Return the (x, y) coordinate for the center point of the cell that contains the specified text.  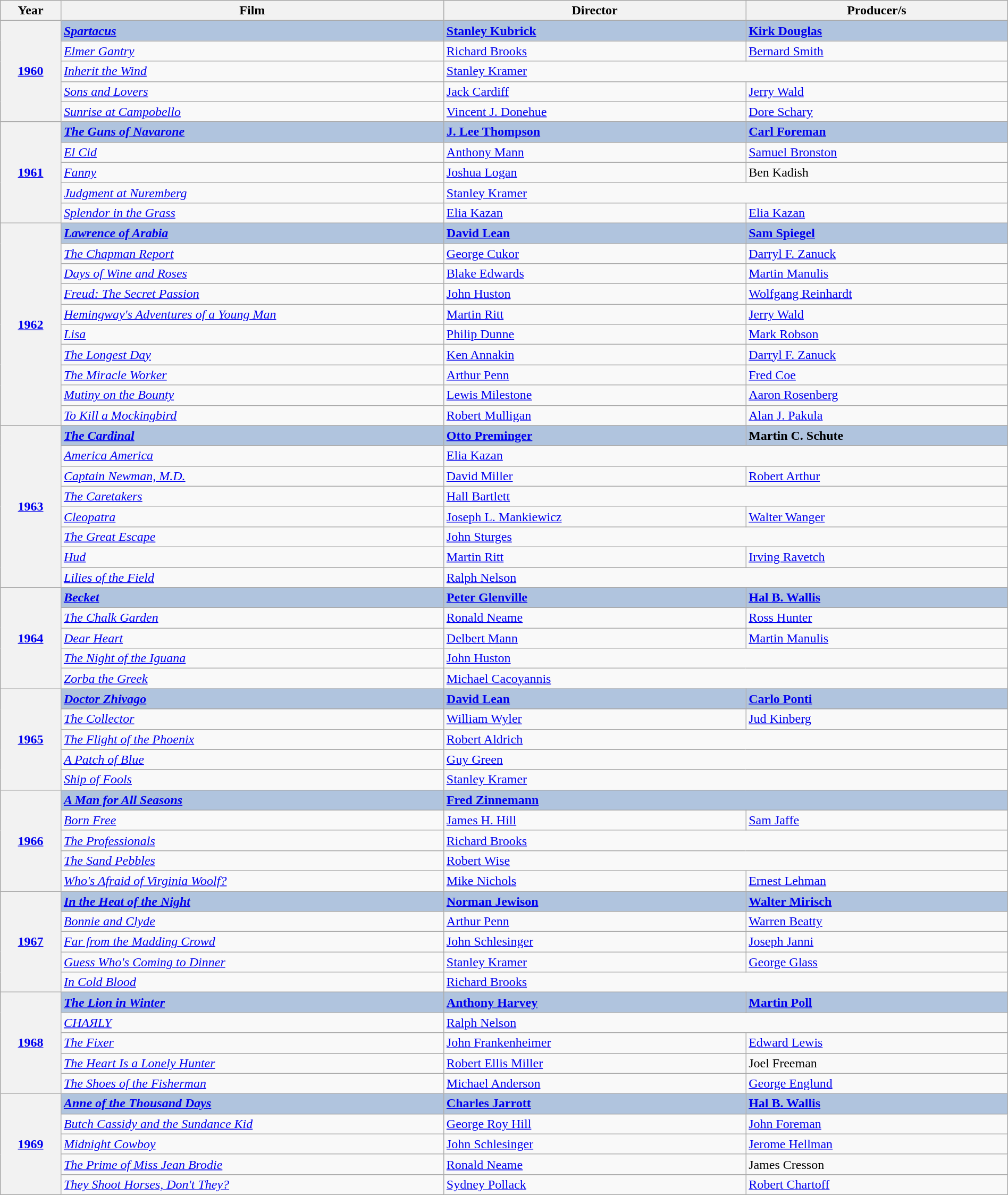
Dore Schary (877, 112)
Dear Heart (252, 638)
Who's Afraid of Virginia Woolf? (252, 881)
The Fixer (252, 1043)
Lilies of the Field (252, 577)
Charles Jarrott (594, 1104)
Carlo Ponti (877, 699)
George Roy Hill (594, 1124)
Mike Nichols (594, 881)
The Lion in Winter (252, 1002)
Jud Kinberg (877, 719)
In the Heat of the Night (252, 901)
Days of Wine and Roses (252, 274)
The Sand Pebbles (252, 860)
Doctor Zhivago (252, 699)
George Glass (877, 962)
Anthony Mann (594, 152)
John Sturges (725, 537)
Lisa (252, 335)
Director (594, 11)
George Englund (877, 1083)
Splendor in the Grass (252, 213)
Peter Glenville (594, 598)
Blake Edwards (594, 274)
The Chapman Report (252, 254)
Sunrise at Campobello (252, 112)
Joel Freeman (877, 1063)
Spartacus (252, 31)
1964 (31, 638)
Bonnie and Clyde (252, 922)
Michael Anderson (594, 1083)
The Miracle Worker (252, 375)
The Shoes of the Fisherman (252, 1083)
Far from the Madding Crowd (252, 942)
George Cukor (594, 254)
Lawrence of Arabia (252, 233)
Edward Lewis (877, 1043)
Ken Annakin (594, 355)
Judgment at Nuremberg (252, 193)
Wolfgang Reinhardt (877, 294)
1967 (31, 942)
Butch Cassidy and the Sundance Kid (252, 1124)
Ernest Lehman (877, 881)
Stanley Kubrick (594, 31)
Zorba the Greek (252, 679)
Robert Aldrich (725, 739)
Ship of Fools (252, 780)
The Guns of Navarone (252, 132)
The Collector (252, 719)
Sam Jaffe (877, 820)
Guess Who's Coming to Dinner (252, 962)
Hall Bartlett (725, 496)
1962 (31, 324)
1969 (31, 1144)
Fred Zinnemann (725, 800)
1960 (31, 71)
Bernard Smith (877, 51)
The Professionals (252, 840)
The Chalk Garden (252, 618)
Lewis Milestone (594, 395)
Aaron Rosenberg (877, 395)
Born Free (252, 820)
J. Lee Thompson (594, 132)
Robert Wise (725, 860)
James H. Hill (594, 820)
Alan J. Pakula (877, 415)
1961 (31, 172)
Inherit the Wind (252, 71)
Michael Cacoyannis (725, 679)
Anne of the Thousand Days (252, 1104)
Robert Chartoff (877, 1184)
Film (252, 11)
Mark Robson (877, 335)
Walter Mirisch (877, 901)
Elmer Gantry (252, 51)
Sam Spiegel (877, 233)
Fred Coe (877, 375)
A Man for All Seasons (252, 800)
Norman Jewison (594, 901)
Sydney Pollack (594, 1184)
John Foreman (877, 1124)
The Prime of Miss Jean Brodie (252, 1164)
Robert Arthur (877, 476)
The Longest Day (252, 355)
A Patch of Blue (252, 759)
To Kill a Mockingbird (252, 415)
Jerome Hellman (877, 1144)
Cleopatra (252, 516)
CHAЯLY (252, 1023)
Hemingway's Adventures of a Young Man (252, 314)
Ben Kadish (877, 172)
El Cid (252, 152)
William Wyler (594, 719)
Joseph L. Mankiewicz (594, 516)
John Frankenheimer (594, 1043)
1965 (31, 739)
Mutiny on the Bounty (252, 395)
In Cold Blood (252, 982)
Hud (252, 557)
Walter Wanger (877, 516)
1963 (31, 506)
James Cresson (877, 1164)
The Caretakers (252, 496)
Warren Beatty (877, 922)
Producer/s (877, 11)
The Night of the Iguana (252, 658)
Joshua Logan (594, 172)
Vincent J. Donehue (594, 112)
Irving Ravetch (877, 557)
The Flight of the Phoenix (252, 739)
1966 (31, 840)
America America (252, 456)
Samuel Bronston (877, 152)
Guy Green (725, 759)
Year (31, 11)
Robert Mulligan (594, 415)
The Great Escape (252, 537)
Carl Foreman (877, 132)
Becket (252, 598)
Freud: The Secret Passion (252, 294)
The Cardinal (252, 436)
David Miller (594, 476)
Midnight Cowboy (252, 1144)
Martin C. Schute (877, 436)
Kirk Douglas (877, 31)
Martin Poll (877, 1002)
Joseph Janni (877, 942)
1968 (31, 1043)
Delbert Mann (594, 638)
Jack Cardiff (594, 91)
The Heart Is a Lonely Hunter (252, 1063)
Ross Hunter (877, 618)
Otto Preminger (594, 436)
Anthony Harvey (594, 1002)
Fanny (252, 172)
Robert Ellis Miller (594, 1063)
Sons and Lovers (252, 91)
They Shoot Horses, Don't They? (252, 1184)
Philip Dunne (594, 335)
Captain Newman, M.D. (252, 476)
